Capture the cell that displays the provided text and extract its [X, Y] central coordinate. 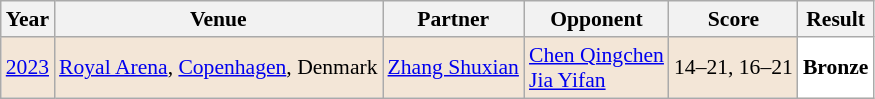
2023 [28, 68]
Chen Qingchen Jia Yifan [596, 68]
Partner [454, 19]
Result [836, 19]
Bronze [836, 68]
Zhang Shuxian [454, 68]
Venue [218, 19]
Royal Arena, Copenhagen, Denmark [218, 68]
Score [734, 19]
Opponent [596, 19]
Year [28, 19]
14–21, 16–21 [734, 68]
